From the cell containing the given text, extract its center point as (X, Y) coordinate. 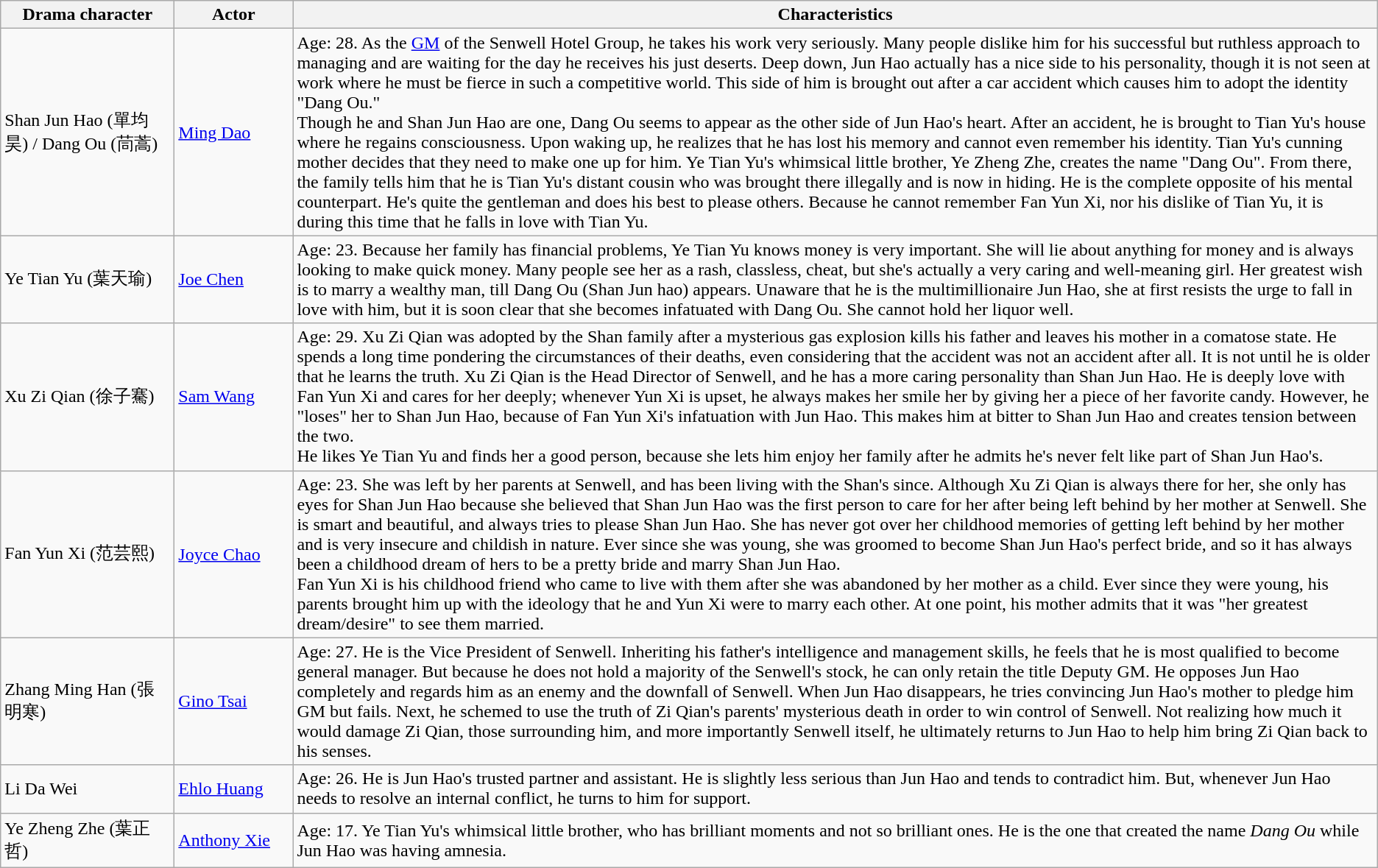
Drama character (88, 15)
Ehlo Huang (234, 789)
Shan Jun Hao (單均昊) / Dang Ou (茼蒿) (88, 133)
Zhang Ming Han (張明寒) (88, 701)
Xu Zi Qian (徐子騫) (88, 397)
Characteristics (835, 15)
Joyce Chao (234, 554)
Ye Tian Yu (葉天瑜) (88, 280)
Ye Zheng Zhe (葉正哲) (88, 840)
Sam Wang (234, 397)
Anthony Xie (234, 840)
Li Da Wei (88, 789)
Gino Tsai (234, 701)
Joe Chen (234, 280)
Fan Yun Xi (范芸熙) (88, 554)
Actor (234, 15)
Ming Dao (234, 133)
